Locate the cell with the specified text and output its (X, Y) center coordinate. 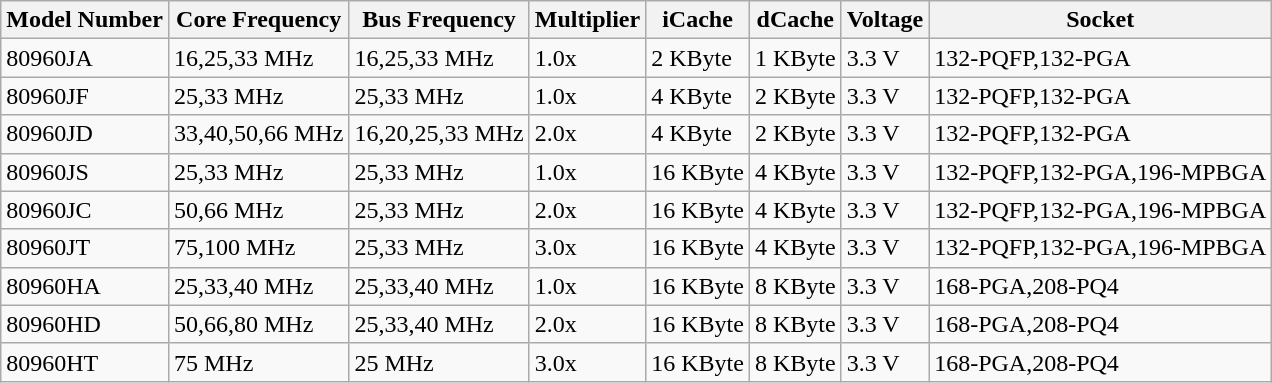
Model Number (85, 20)
80960JT (85, 248)
80960JF (85, 96)
80960JD (85, 134)
dCache (795, 20)
16,20,25,33 MHz (439, 134)
50,66 MHz (258, 210)
80960JS (85, 172)
Voltage (885, 20)
Multiplier (587, 20)
80960HT (85, 362)
25 MHz (439, 362)
Core Frequency (258, 20)
iCache (698, 20)
75,100 MHz (258, 248)
80960JC (85, 210)
33,40,50,66 MHz (258, 134)
1 KByte (795, 58)
Bus Frequency (439, 20)
50,66,80 MHz (258, 324)
75 MHz (258, 362)
80960HA (85, 286)
Socket (1100, 20)
80960HD (85, 324)
80960JA (85, 58)
